Provide the [x, y] coordinate of the cell's center where the given text is located.  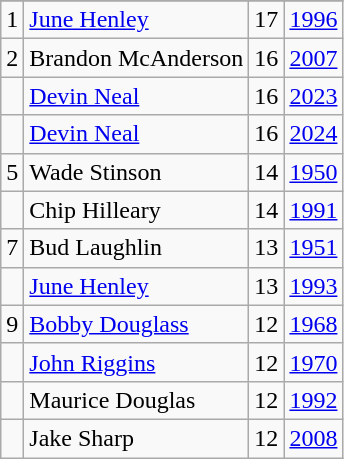
2023 [314, 96]
2 [12, 58]
Maurice Douglas [136, 400]
Chip Hilleary [136, 210]
1 [12, 20]
1991 [314, 210]
2007 [314, 58]
2008 [314, 438]
5 [12, 172]
Bobby Douglass [136, 324]
7 [12, 248]
1968 [314, 324]
17 [266, 20]
1950 [314, 172]
Jake Sharp [136, 438]
Brandon McAnderson [136, 58]
1993 [314, 286]
1992 [314, 400]
1970 [314, 362]
1951 [314, 248]
1996 [314, 20]
Wade Stinson [136, 172]
Bud Laughlin [136, 248]
2024 [314, 134]
John Riggins [136, 362]
9 [12, 324]
